Return [X, Y] of the center of cell containing provided text 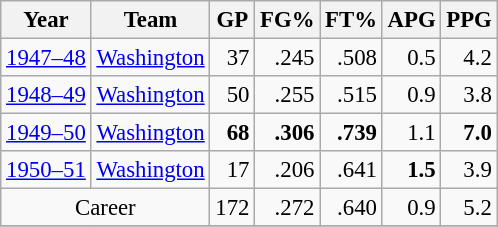
.641 [352, 170]
5.2 [469, 208]
.206 [288, 170]
Year [46, 20]
.306 [288, 133]
GP [232, 20]
.640 [352, 208]
37 [232, 58]
0.5 [412, 58]
APG [412, 20]
PPG [469, 20]
17 [232, 170]
3.9 [469, 170]
.508 [352, 58]
.245 [288, 58]
.739 [352, 133]
68 [232, 133]
4.2 [469, 58]
FT% [352, 20]
1948–49 [46, 95]
3.8 [469, 95]
.515 [352, 95]
1950–51 [46, 170]
172 [232, 208]
1947–48 [46, 58]
50 [232, 95]
Team [150, 20]
.272 [288, 208]
FG% [288, 20]
.255 [288, 95]
Career [106, 208]
7.0 [469, 133]
1949–50 [46, 133]
1.5 [412, 170]
1.1 [412, 133]
